Scan for the cell matching the given text and deliver its (X, Y) coordinate at center. 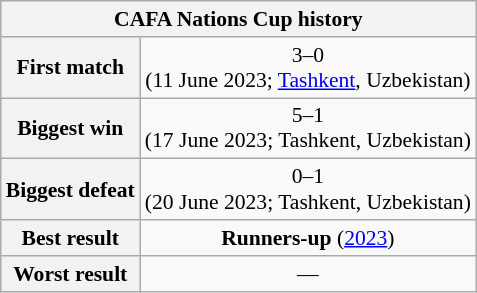
— (308, 274)
First match (70, 68)
5–1 (17 June 2023; Tashkent, Uzbekistan) (308, 128)
Biggest win (70, 128)
Worst result (70, 274)
Runners-up (2023) (308, 238)
CAFA Nations Cup history (238, 19)
Best result (70, 238)
0–1 (20 June 2023; Tashkent, Uzbekistan) (308, 190)
Biggest defeat (70, 190)
3–0 (11 June 2023; Tashkent, Uzbekistan) (308, 68)
